Find where the given text appears and provide that cell's center as [X, Y] coordinate. 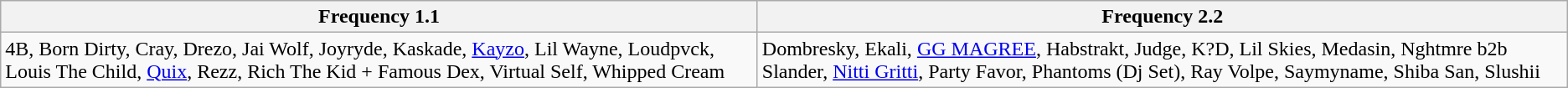
Frequency 2.2 [1163, 17]
Frequency 1.1 [379, 17]
